Locate the cell with the specified text and output its [X, Y] center coordinate. 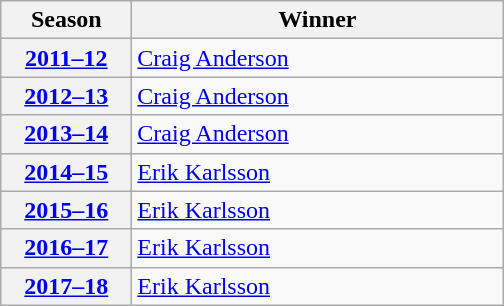
Winner [318, 20]
2016–17 [66, 248]
2012–13 [66, 96]
Season [66, 20]
2011–12 [66, 58]
2017–18 [66, 286]
2014–15 [66, 172]
2013–14 [66, 134]
2015–16 [66, 210]
